Identify which cell holds the provided text, then report its [x, y] central coordinate. 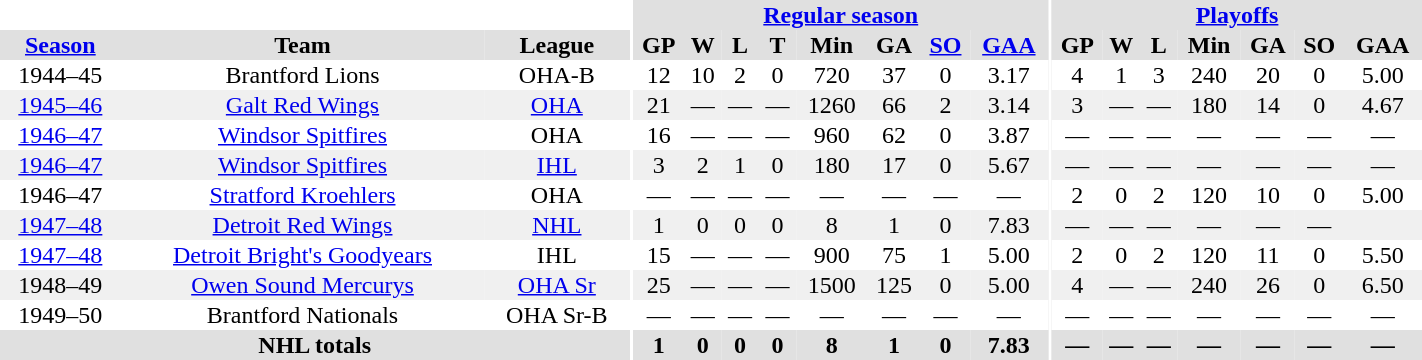
1945–46 [60, 105]
720 [832, 75]
League [556, 45]
OHA Sr [556, 285]
Season [60, 45]
37 [894, 75]
21 [659, 105]
1948–49 [60, 285]
6.50 [1383, 285]
Regular season [841, 15]
14 [1268, 105]
3.17 [1009, 75]
Detroit Bright's Goodyears [303, 255]
1500 [832, 285]
3.14 [1009, 105]
5.67 [1009, 165]
T [778, 45]
62 [894, 135]
20 [1268, 75]
3.87 [1009, 135]
75 [894, 255]
15 [659, 255]
12 [659, 75]
Team [303, 45]
Stratford Kroehlers [303, 195]
5.50 [1383, 255]
17 [894, 165]
NHL [556, 225]
Playoffs [1237, 15]
4.67 [1383, 105]
OHA-B [556, 75]
NHL totals [314, 345]
Brantford Nationals [303, 315]
900 [832, 255]
66 [894, 105]
Brantford Lions [303, 75]
25 [659, 285]
11 [1268, 255]
1949–50 [60, 315]
960 [832, 135]
26 [1268, 285]
Detroit Red Wings [303, 225]
16 [659, 135]
Galt Red Wings [303, 105]
OHA Sr-B [556, 315]
1260 [832, 105]
1944–45 [60, 75]
125 [894, 285]
Owen Sound Mercurys [303, 285]
